Search for the cell housing the specified text and yield its (X, Y) center coordinate. 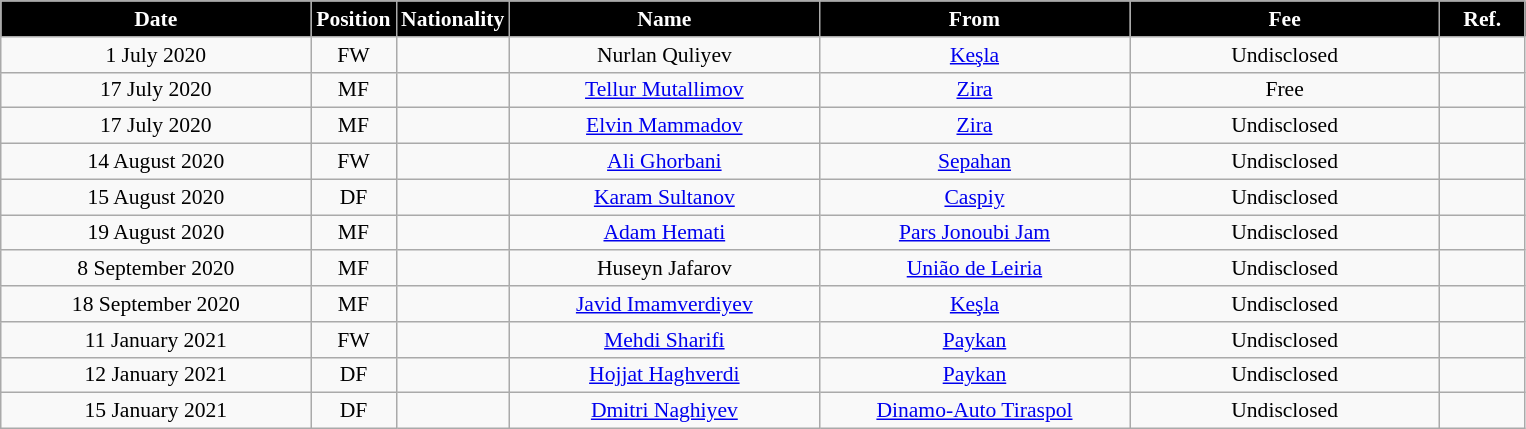
Dinamo-Auto Tiraspol (974, 411)
União de Leiria (974, 269)
Nationality (452, 19)
Huseyn Jafarov (664, 269)
Free (1285, 90)
12 January 2021 (156, 375)
Date (156, 19)
Nurlan Quliyev (664, 55)
19 August 2020 (156, 233)
1 July 2020 (156, 55)
Caspiy (974, 197)
Name (664, 19)
Adam Hemati (664, 233)
14 August 2020 (156, 162)
Elvin Mammadov (664, 126)
18 September 2020 (156, 304)
Fee (1285, 19)
Mehdi Sharifi (664, 340)
Sepahan (974, 162)
15 January 2021 (156, 411)
Tellur Mutallimov (664, 90)
From (974, 19)
Position (354, 19)
Pars Jonoubi Jam (974, 233)
11 January 2021 (156, 340)
Karam Sultanov (664, 197)
8 September 2020 (156, 269)
Javid Imamverdiyev (664, 304)
15 August 2020 (156, 197)
Ali Ghorbani (664, 162)
Ref. (1482, 19)
Dmitri Naghiyev (664, 411)
Hojjat Haghverdi (664, 375)
